Detect which cell encompasses the target text, then output its (X, Y) center coordinate. 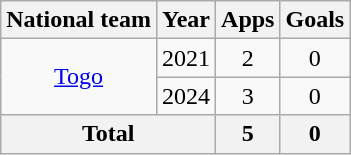
3 (248, 96)
2024 (186, 96)
Year (186, 20)
Togo (79, 77)
Total (108, 134)
2 (248, 58)
5 (248, 134)
National team (79, 20)
2021 (186, 58)
Goals (315, 20)
Apps (248, 20)
